Output the [x, y] coordinate of the center of the cell containing the given text.  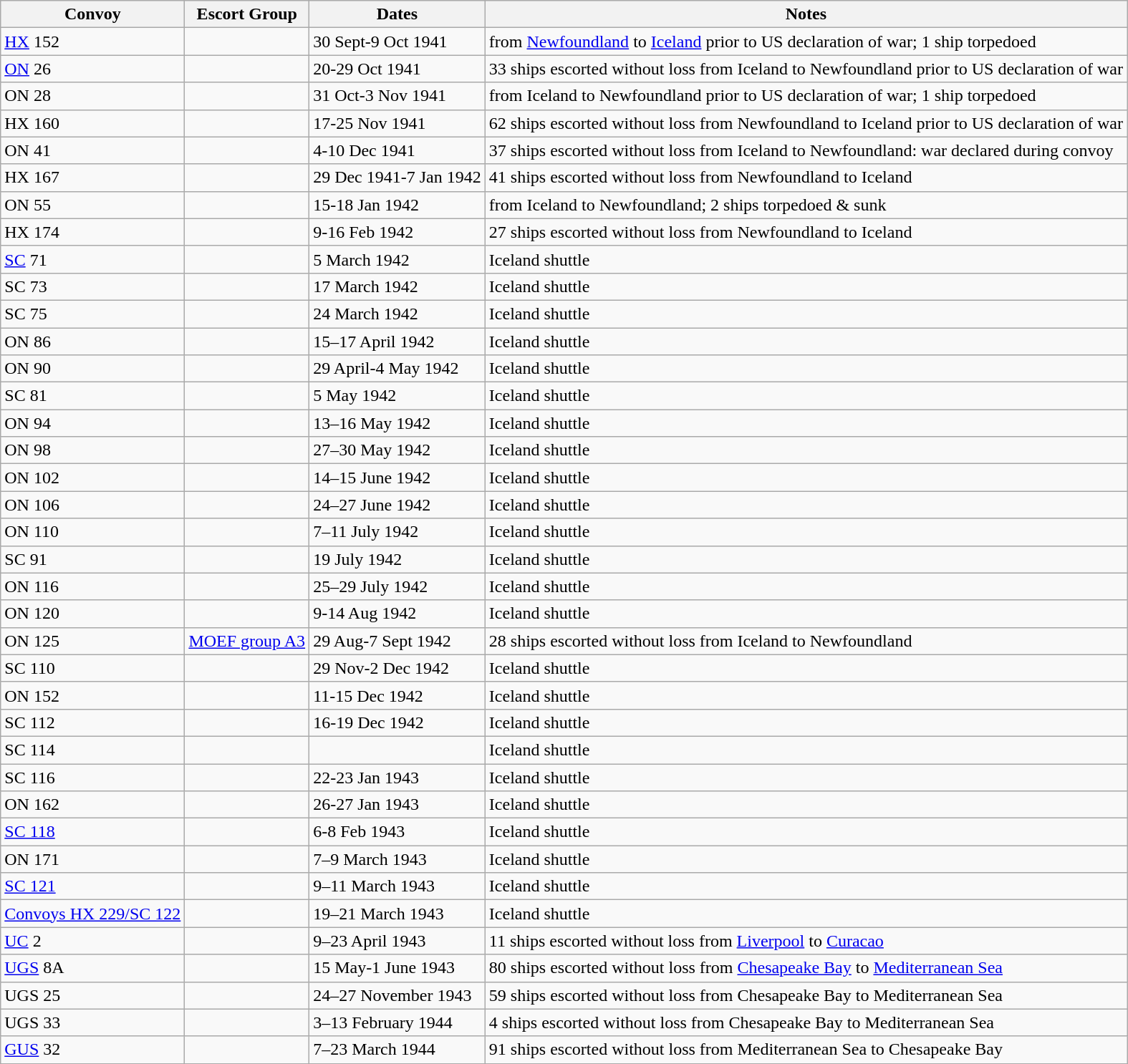
4 ships escorted without loss from Chesapeake Bay to Mediterranean Sea [806, 1022]
ON 28 [93, 96]
SC 71 [93, 259]
Escort Group [247, 14]
7–23 March 1944 [397, 1050]
11 ships escorted without loss from Liverpool to Curacao [806, 941]
ON 55 [93, 205]
6-8 Feb 1943 [397, 832]
29 Dec 1941-7 Jan 1942 [397, 178]
37 ships escorted without loss from Iceland to Newfoundland: war declared during convoy [806, 150]
ON 41 [93, 150]
HX 167 [93, 178]
3–13 February 1944 [397, 1022]
SC 110 [93, 668]
59 ships escorted without loss from Chesapeake Bay to Mediterranean Sea [806, 995]
ON 116 [93, 586]
27 ships escorted without loss from Newfoundland to Iceland [806, 232]
ON 120 [93, 614]
UGS 33 [93, 1022]
UGS 25 [93, 995]
17-25 Nov 1941 [397, 123]
ON 26 [93, 69]
29 April-4 May 1942 [397, 369]
MOEF group A3 [247, 641]
15 May-1 June 1943 [397, 968]
5 March 1942 [397, 259]
SC 121 [93, 886]
33 ships escorted without loss from Iceland to Newfoundland prior to US declaration of war [806, 69]
from Iceland to Newfoundland prior to US declaration of war; 1 ship torpedoed [806, 96]
62 ships escorted without loss from Newfoundland to Iceland prior to US declaration of war [806, 123]
SC 73 [93, 286]
30 Sept-9 Oct 1941 [397, 42]
ON 125 [93, 641]
28 ships escorted without loss from Iceland to Newfoundland [806, 641]
ON 171 [93, 859]
UC 2 [93, 941]
UGS 8A [93, 968]
Convoys HX 229/SC 122 [93, 914]
5 May 1942 [397, 396]
ON 162 [93, 805]
HX 152 [93, 42]
19–21 March 1943 [397, 914]
SC 112 [93, 722]
9-14 Aug 1942 [397, 614]
19 July 1942 [397, 559]
15-18 Jan 1942 [397, 205]
24 March 1942 [397, 314]
SC 114 [93, 750]
4-10 Dec 1941 [397, 150]
24–27 November 1943 [397, 995]
ON 98 [93, 450]
ON 110 [93, 532]
HX 174 [93, 232]
HX 160 [93, 123]
7–9 March 1943 [397, 859]
20-29 Oct 1941 [397, 69]
ON 106 [93, 505]
13–16 May 1942 [397, 423]
ON 152 [93, 695]
7–11 July 1942 [397, 532]
from Iceland to Newfoundland; 2 ships torpedoed & sunk [806, 205]
9–11 March 1943 [397, 886]
41 ships escorted without loss from Newfoundland to Iceland [806, 178]
GUS 32 [93, 1050]
27–30 May 1942 [397, 450]
ON 94 [93, 423]
SC 116 [93, 777]
26-27 Jan 1943 [397, 805]
9–23 April 1943 [397, 941]
11-15 Dec 1942 [397, 695]
15–17 April 1942 [397, 342]
SC 118 [93, 832]
SC 91 [93, 559]
SC 75 [93, 314]
from Newfoundland to Iceland prior to US declaration of war; 1 ship torpedoed [806, 42]
9-16 Feb 1942 [397, 232]
22-23 Jan 1943 [397, 777]
16-19 Dec 1942 [397, 722]
Notes [806, 14]
Dates [397, 14]
SC 81 [93, 396]
29 Nov-2 Dec 1942 [397, 668]
80 ships escorted without loss from Chesapeake Bay to Mediterranean Sea [806, 968]
ON 102 [93, 478]
24–27 June 1942 [397, 505]
ON 90 [93, 369]
29 Aug-7 Sept 1942 [397, 641]
25–29 July 1942 [397, 586]
17 March 1942 [397, 286]
ON 86 [93, 342]
14–15 June 1942 [397, 478]
Convoy [93, 14]
91 ships escorted without loss from Mediterranean Sea to Chesapeake Bay [806, 1050]
31 Oct-3 Nov 1941 [397, 96]
